Detect which cell encompasses the target text, then output its [x, y] center coordinate. 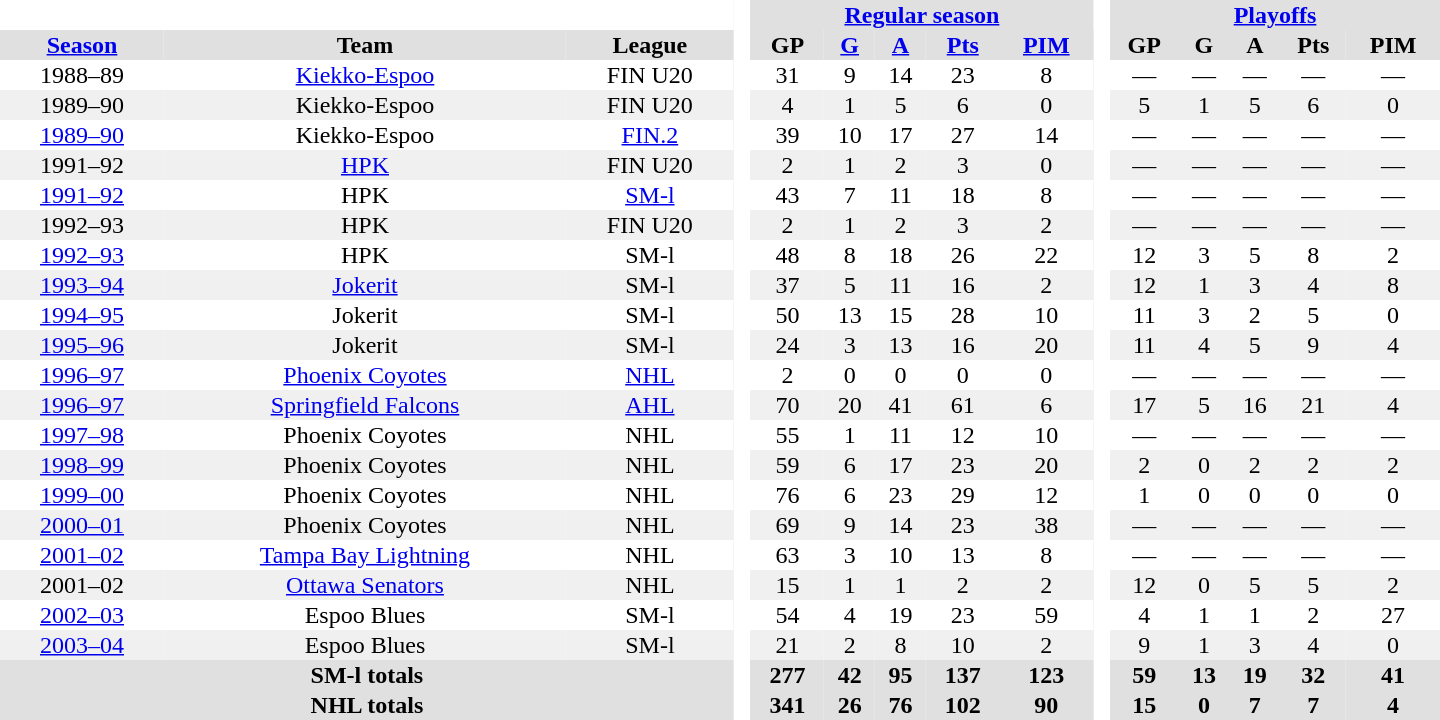
137 [963, 675]
Springfield Falcons [365, 405]
1993–94 [82, 285]
1997–98 [82, 435]
1998–99 [82, 465]
1994–95 [82, 315]
2002–03 [82, 615]
123 [1046, 675]
277 [788, 675]
Season [82, 45]
95 [900, 675]
48 [788, 255]
League [650, 45]
50 [788, 315]
FIN.2 [650, 135]
102 [963, 705]
39 [788, 135]
1988–89 [82, 75]
29 [963, 495]
2003–04 [82, 645]
69 [788, 525]
341 [788, 705]
70 [788, 405]
Playoffs [1275, 15]
37 [788, 285]
28 [963, 315]
38 [1046, 525]
61 [963, 405]
1995–96 [82, 345]
Tampa Bay Lightning [365, 555]
2000–01 [82, 525]
Ottawa Senators [365, 585]
22 [1046, 255]
Regular season [922, 15]
AHL [650, 405]
42 [850, 675]
54 [788, 615]
32 [1313, 675]
SM-l totals [367, 675]
90 [1046, 705]
24 [788, 345]
31 [788, 75]
55 [788, 435]
Team [365, 45]
63 [788, 555]
1999–00 [82, 495]
43 [788, 195]
NHL totals [367, 705]
